Determine the (X, Y) coordinate at the center of the cell enclosing the given text.  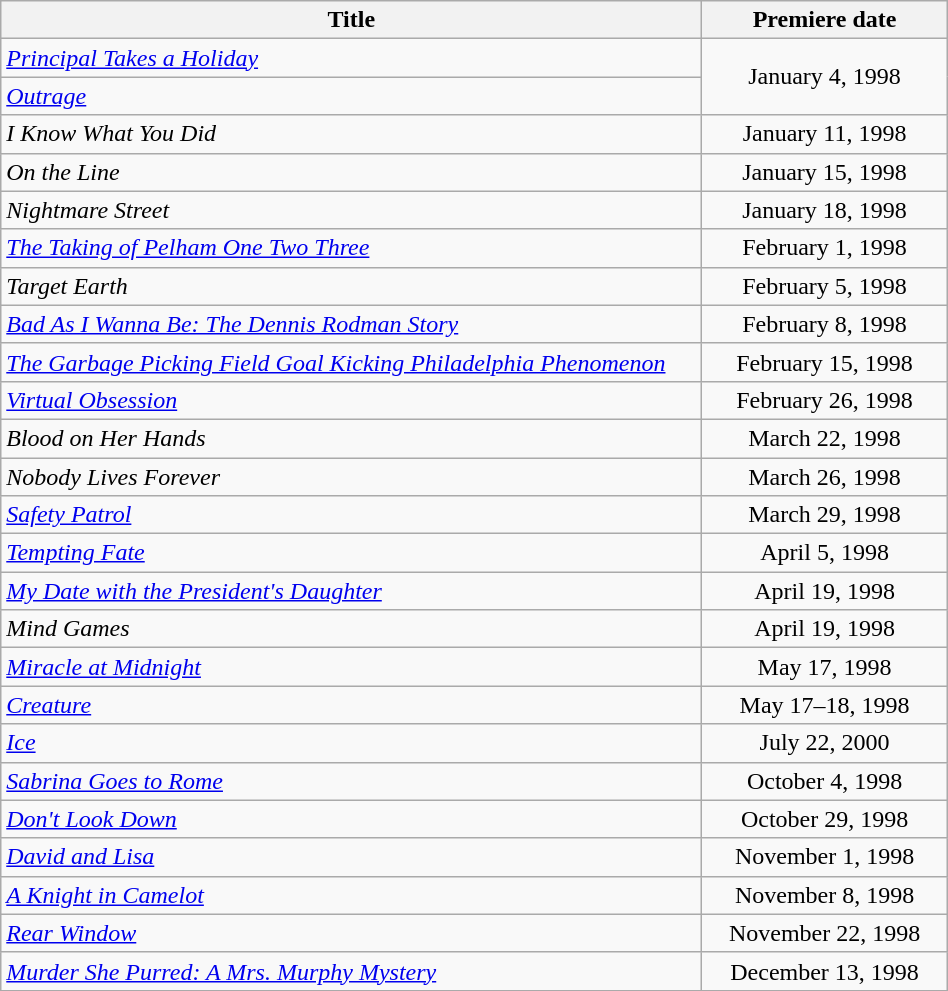
November 8, 1998 (824, 895)
March 26, 1998 (824, 477)
My Date with the President's Daughter (352, 591)
On the Line (352, 172)
I Know What You Did (352, 134)
December 13, 1998 (824, 971)
A Knight in Camelot (352, 895)
Sabrina Goes to Rome (352, 781)
Rear Window (352, 933)
Ice (352, 743)
April 5, 1998 (824, 553)
Premiere date (824, 20)
October 29, 1998 (824, 819)
Miracle at Midnight (352, 667)
Bad As I Wanna Be: The Dennis Rodman Story (352, 324)
Tempting Fate (352, 553)
October 4, 1998 (824, 781)
Creature (352, 705)
Virtual Obsession (352, 400)
May 17–18, 1998 (824, 705)
February 1, 1998 (824, 248)
March 22, 1998 (824, 438)
November 1, 1998 (824, 857)
February 8, 1998 (824, 324)
Don't Look Down (352, 819)
May 17, 1998 (824, 667)
The Garbage Picking Field Goal Kicking Philadelphia Phenomenon (352, 362)
March 29, 1998 (824, 515)
Target Earth (352, 286)
February 26, 1998 (824, 400)
February 15, 1998 (824, 362)
January 18, 1998 (824, 210)
January 11, 1998 (824, 134)
July 22, 2000 (824, 743)
Outrage (352, 96)
January 4, 1998 (824, 77)
February 5, 1998 (824, 286)
Nightmare Street (352, 210)
Murder She Purred: A Mrs. Murphy Mystery (352, 971)
Mind Games (352, 629)
Blood on Her Hands (352, 438)
Nobody Lives Forever (352, 477)
The Taking of Pelham One Two Three (352, 248)
Principal Takes a Holiday (352, 58)
January 15, 1998 (824, 172)
Title (352, 20)
November 22, 1998 (824, 933)
Safety Patrol (352, 515)
David and Lisa (352, 857)
